Extract the [x, y] coordinate from the center of the cell holding the provided text.  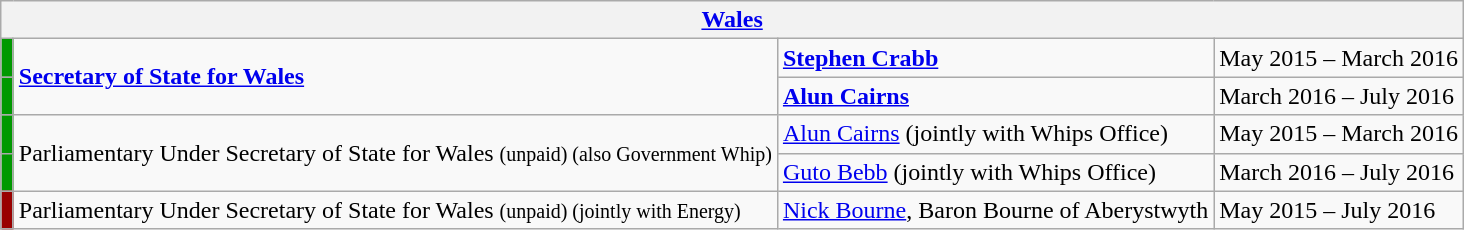
Alun Cairns [995, 96]
Guto Bebb (jointly with Whips Office) [995, 172]
Nick Bourne, Baron Bourne of Aberystwyth [995, 210]
May 2015 – July 2016 [1339, 210]
Alun Cairns (jointly with Whips Office) [995, 134]
Stephen Crabb [995, 58]
Wales [732, 20]
Parliamentary Under Secretary of State for Wales (unpaid) (jointly with Energy) [395, 210]
Secretary of State for Wales [395, 77]
Parliamentary Under Secretary of State for Wales (unpaid) (also Government Whip) [395, 153]
